Locate the cell with the specified text and output its (X, Y) center coordinate. 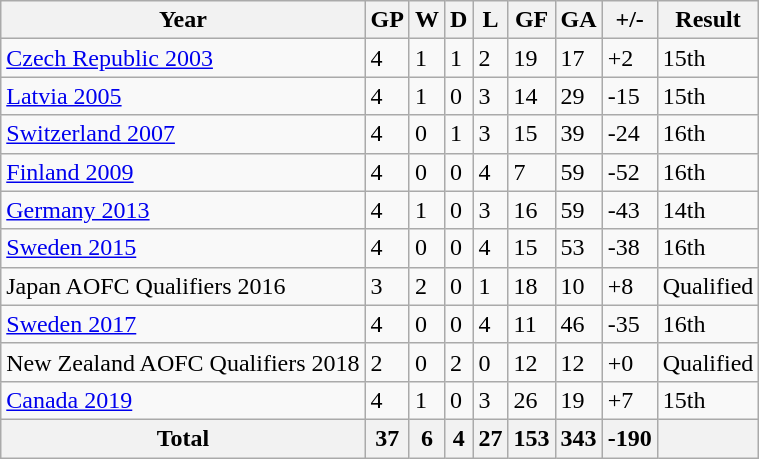
D (459, 20)
Switzerland 2007 (183, 134)
18 (532, 286)
GF (532, 20)
Finland 2009 (183, 172)
14 (532, 96)
Sweden 2015 (183, 248)
153 (532, 438)
11 (532, 324)
+2 (630, 58)
7 (532, 172)
27 (490, 438)
39 (578, 134)
Japan AOFC Qualifiers 2016 (183, 286)
17 (578, 58)
-43 (630, 210)
Latvia 2005 (183, 96)
Result (708, 20)
26 (532, 400)
53 (578, 248)
37 (387, 438)
+8 (630, 286)
Germany 2013 (183, 210)
Year (183, 20)
-190 (630, 438)
GA (578, 20)
-38 (630, 248)
GP (387, 20)
Total (183, 438)
Czech Republic 2003 (183, 58)
+0 (630, 362)
6 (426, 438)
14th (708, 210)
46 (578, 324)
+7 (630, 400)
-35 (630, 324)
343 (578, 438)
29 (578, 96)
-15 (630, 96)
-52 (630, 172)
10 (578, 286)
-24 (630, 134)
16 (532, 210)
New Zealand AOFC Qualifiers 2018 (183, 362)
W (426, 20)
+/- (630, 20)
Canada 2019 (183, 400)
Sweden 2017 (183, 324)
L (490, 20)
